Determine the (X, Y) coordinate at the center of the cell enclosing the given text.  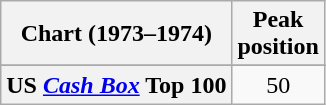
Chart (1973–1974) (116, 34)
US Cash Box Top 100 (116, 85)
Peakposition (278, 34)
50 (278, 85)
